Determine the (X, Y) coordinate at the center of the cell enclosing the given text.  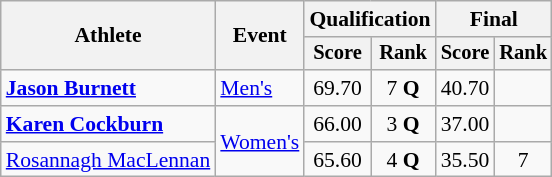
Women's (260, 142)
3 Q (404, 124)
Men's (260, 88)
37.00 (466, 124)
Athlete (108, 36)
Qualification (370, 19)
66.00 (337, 124)
Final (494, 19)
Jason Burnett (108, 88)
Karen Cockburn (108, 124)
7 Q (404, 88)
Event (260, 36)
69.70 (337, 88)
40.70 (466, 88)
